Return [X, Y] of the center of cell containing provided text 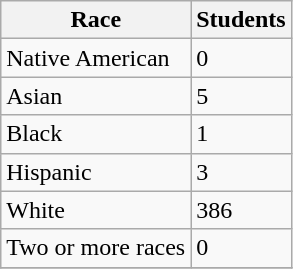
Two or more races [96, 248]
386 [241, 210]
Black [96, 134]
3 [241, 172]
Native American [96, 58]
Race [96, 20]
1 [241, 134]
Hispanic [96, 172]
Students [241, 20]
White [96, 210]
Asian [96, 96]
5 [241, 96]
